Output the (X, Y) coordinate of the center of the cell containing the given text.  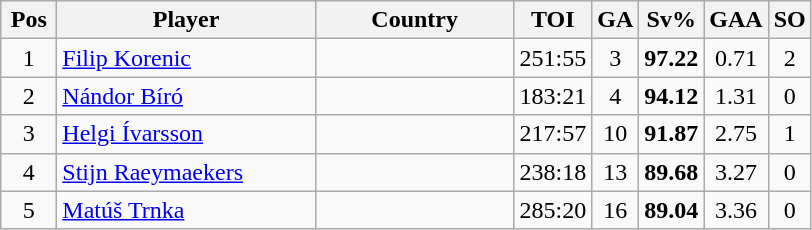
Stijn Raeymaekers (186, 172)
Filip Korenic (186, 58)
SO (790, 20)
285:20 (553, 210)
Matúš Trnka (186, 210)
Country (414, 20)
94.12 (672, 96)
89.68 (672, 172)
GAA (736, 20)
217:57 (553, 134)
Helgi Ívarsson (186, 134)
5 (29, 210)
16 (616, 210)
Sv% (672, 20)
0.71 (736, 58)
10 (616, 134)
3.27 (736, 172)
Nándor Bíró (186, 96)
Player (186, 20)
TOI (553, 20)
238:18 (553, 172)
1.31 (736, 96)
Pos (29, 20)
183:21 (553, 96)
13 (616, 172)
251:55 (553, 58)
2.75 (736, 134)
89.04 (672, 210)
3.36 (736, 210)
91.87 (672, 134)
GA (616, 20)
97.22 (672, 58)
